Return [x, y] of the center of cell containing provided text 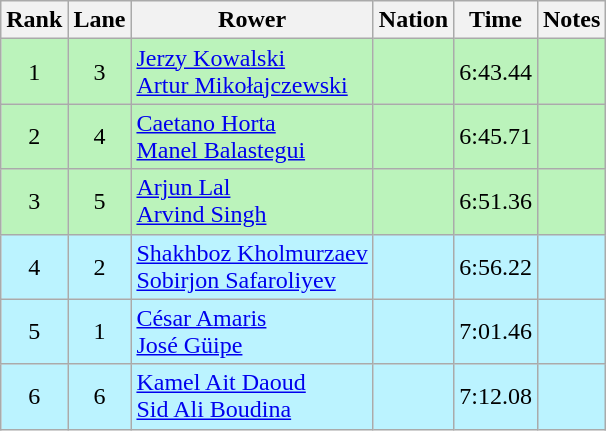
7:01.46 [496, 332]
Rower [252, 20]
Nation [413, 20]
Caetano HortaManel Balastegui [252, 136]
6:43.44 [496, 72]
Jerzy KowalskiArtur Mikołajczewski [252, 72]
Time [496, 20]
Shakhboz KholmurzaevSobirjon Safaroliyev [252, 266]
Rank [34, 20]
6:56.22 [496, 266]
Lane [100, 20]
César AmarisJosé Güipe [252, 332]
Kamel Ait DaoudSid Ali Boudina [252, 396]
Arjun LalArvind Singh [252, 202]
6:45.71 [496, 136]
7:12.08 [496, 396]
6:51.36 [496, 202]
Notes [571, 20]
